Extract the (X, Y) coordinate from the center of the cell holding the provided text.  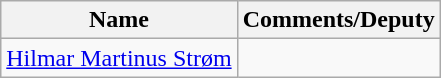
Comments/Deputy (338, 20)
Name (119, 20)
Hilmar Martinus Strøm (119, 58)
